For the text-containing cell, return its midpoint in (X, Y) coordinate format. 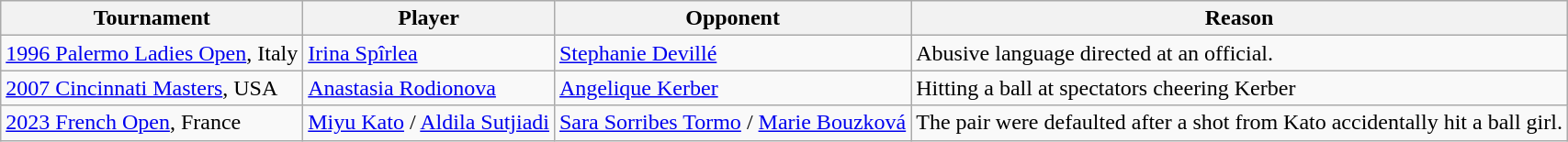
Opponent (732, 18)
Sara Sorribes Tormo / Marie Bouzková (732, 123)
Reason (1240, 18)
2007 Cincinnati Masters, USA (152, 88)
Stephanie Devillé (732, 53)
1996 Palermo Ladies Open, Italy (152, 53)
Tournament (152, 18)
Abusive language directed at an official. (1240, 53)
2023 French Open, France (152, 123)
The pair were defaulted after a shot from Kato accidentally hit a ball girl. (1240, 123)
Anastasia Rodionova (429, 88)
Irina Spîrlea (429, 53)
Hitting a ball at spectators cheering Kerber (1240, 88)
Angelique Kerber (732, 88)
Miyu Kato / Aldila Sutjiadi (429, 123)
Player (429, 18)
